Identify which cell holds the provided text, then report its (x, y) central coordinate. 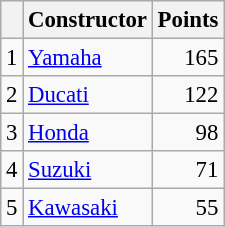
Suzuki (88, 170)
Constructor (88, 20)
4 (12, 170)
98 (188, 133)
2 (12, 95)
Points (188, 20)
122 (188, 95)
Ducati (88, 95)
5 (12, 208)
71 (188, 170)
3 (12, 133)
Yamaha (88, 58)
55 (188, 208)
165 (188, 58)
1 (12, 58)
Kawasaki (88, 208)
Honda (88, 133)
